Output the [X, Y] coordinate of the center of the cell containing the given text.  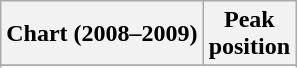
Chart (2008–2009) [102, 34]
Peakposition [249, 34]
